For the text-containing cell, return its midpoint in [x, y] coordinate format. 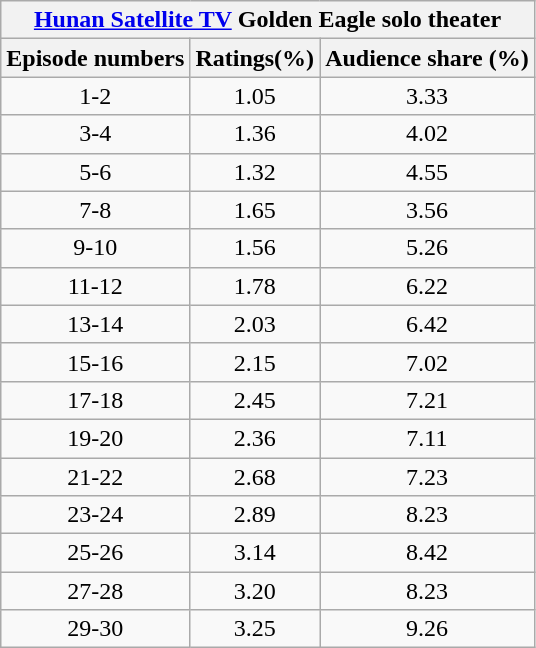
9-10 [96, 248]
2.89 [255, 515]
Audience share (%) [428, 58]
9.26 [428, 629]
6.42 [428, 324]
11-12 [96, 286]
8.42 [428, 553]
17-18 [96, 400]
19-20 [96, 438]
5-6 [96, 172]
2.15 [255, 362]
7.23 [428, 477]
1-2 [96, 96]
4.02 [428, 134]
7.02 [428, 362]
23-24 [96, 515]
29-30 [96, 629]
2.45 [255, 400]
3.14 [255, 553]
21-22 [96, 477]
3-4 [96, 134]
7.21 [428, 400]
2.03 [255, 324]
3.25 [255, 629]
5.26 [428, 248]
Episode numbers [96, 58]
3.33 [428, 96]
25-26 [96, 553]
3.20 [255, 591]
Ratings(%) [255, 58]
1.56 [255, 248]
1.78 [255, 286]
4.55 [428, 172]
15-16 [96, 362]
1.36 [255, 134]
1.32 [255, 172]
2.68 [255, 477]
6.22 [428, 286]
7-8 [96, 210]
1.65 [255, 210]
7.11 [428, 438]
2.36 [255, 438]
27-28 [96, 591]
3.56 [428, 210]
Hunan Satellite TV Golden Eagle solo theater [268, 20]
13-14 [96, 324]
1.05 [255, 96]
